Detect which cell encompasses the target text, then output its [X, Y] center coordinate. 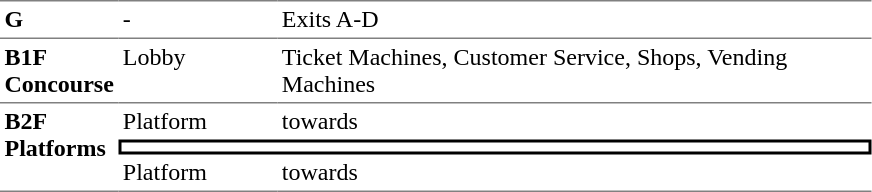
Ticket Machines, Customer Service, Shops, Vending Machines [574, 71]
B2FPlatforms [59, 148]
- [198, 19]
G [59, 19]
Lobby [198, 71]
B1FConcourse [59, 71]
Exits A-D [574, 19]
